From the cell containing the given text, extract its center point as (X, Y) coordinate. 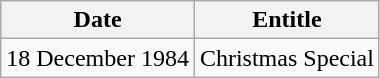
Date (98, 20)
Christmas Special (286, 58)
Entitle (286, 20)
18 December 1984 (98, 58)
